Detect which cell encompasses the target text, then output its (x, y) center coordinate. 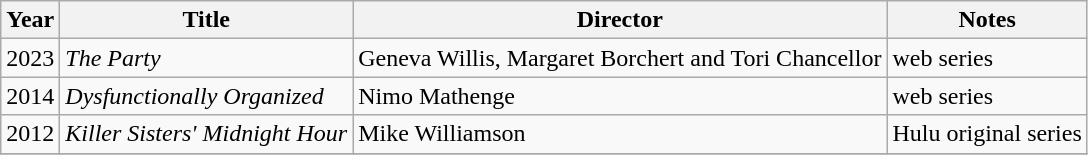
Mike Williamson (620, 134)
Title (206, 20)
Nimo Mathenge (620, 96)
Director (620, 20)
2014 (30, 96)
2012 (30, 134)
The Party (206, 58)
Year (30, 20)
Geneva Willis, Margaret Borchert and Tori Chancellor (620, 58)
Dysfunctionally Organized (206, 96)
Notes (987, 20)
Hulu original series (987, 134)
2023 (30, 58)
Killer Sisters' Midnight Hour (206, 134)
